Provide the (x, y) coordinate of the cell's center where the given text is located.  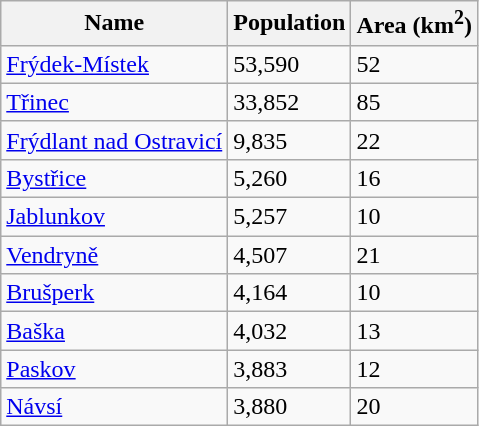
9,835 (290, 140)
13 (414, 331)
Area (km2) (414, 24)
4,032 (290, 331)
Paskov (114, 369)
Baška (114, 331)
Brušperk (114, 293)
4,164 (290, 293)
Třinec (114, 102)
Bystřice (114, 178)
53,590 (290, 64)
Frýdlant nad Ostravicí (114, 140)
52 (414, 64)
21 (414, 255)
5,260 (290, 178)
4,507 (290, 255)
16 (414, 178)
Frýdek-Místek (114, 64)
22 (414, 140)
Návsí (114, 407)
5,257 (290, 217)
20 (414, 407)
Population (290, 24)
Name (114, 24)
3,880 (290, 407)
33,852 (290, 102)
12 (414, 369)
85 (414, 102)
Vendryně (114, 255)
3,883 (290, 369)
Jablunkov (114, 217)
